Determine the (X, Y) coordinate at the center of the cell enclosing the given text.  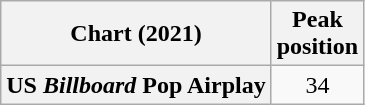
Chart (2021) (136, 34)
US Billboard Pop Airplay (136, 85)
Peakposition (317, 34)
34 (317, 85)
